Pinpoint the cell where the given text exists, returning its [x, y] midpoint coordinate. 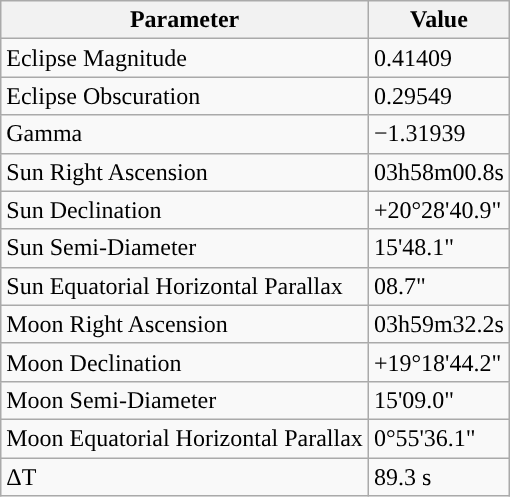
Value [438, 20]
15'48.1" [438, 248]
Moon Semi-Diameter [185, 400]
08.7" [438, 286]
89.3 s [438, 477]
Moon Equatorial Horizontal Parallax [185, 438]
Eclipse Obscuration [185, 96]
Moon Right Ascension [185, 324]
Gamma [185, 134]
15'09.0" [438, 400]
ΔT [185, 477]
Sun Equatorial Horizontal Parallax [185, 286]
Moon Declination [185, 362]
+19°18'44.2" [438, 362]
0°55'36.1" [438, 438]
03h59m32.2s [438, 324]
−1.31939 [438, 134]
Sun Right Ascension [185, 172]
+20°28'40.9" [438, 210]
Sun Semi-Diameter [185, 248]
0.29549 [438, 96]
0.41409 [438, 58]
03h58m00.8s [438, 172]
Parameter [185, 20]
Eclipse Magnitude [185, 58]
Sun Declination [185, 210]
